Capture the cell that displays the provided text and extract its (X, Y) central coordinate. 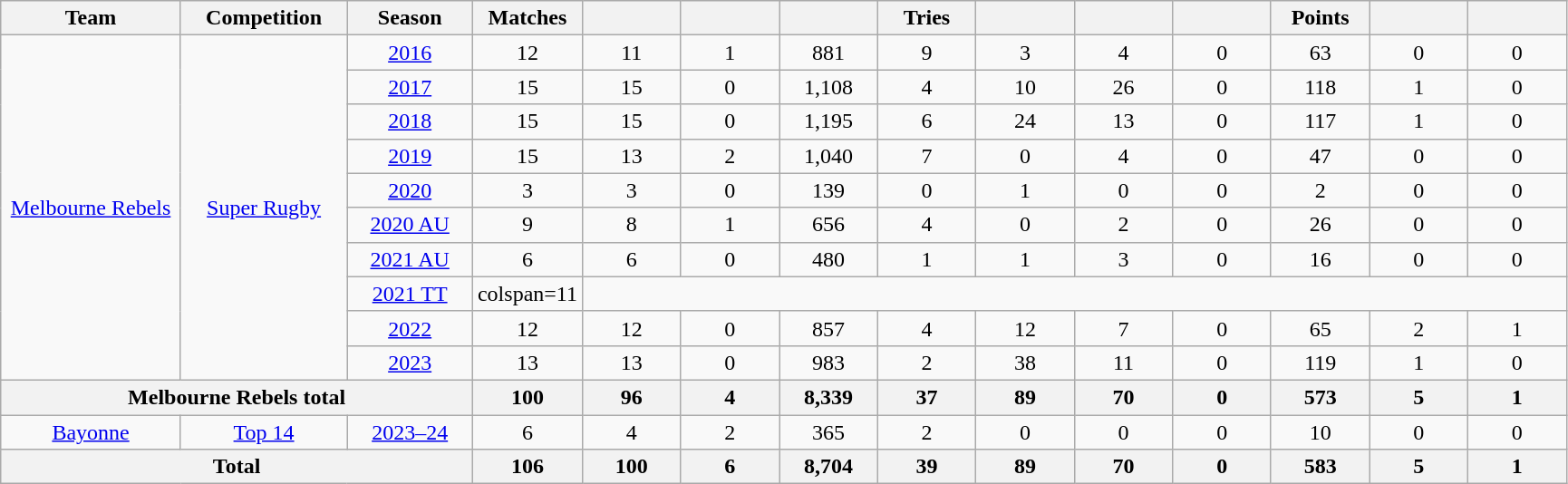
47 (1320, 156)
8 (631, 225)
857 (828, 328)
1,040 (828, 156)
1,195 (828, 121)
2020 AU (410, 225)
2020 (410, 190)
16 (1320, 259)
37 (926, 397)
Tries (926, 18)
573 (1320, 397)
2016 (410, 53)
583 (1320, 467)
96 (631, 397)
656 (828, 225)
881 (828, 53)
63 (1320, 53)
2021 TT (410, 294)
Total (237, 467)
colspan=11 (528, 294)
2022 (410, 328)
8,704 (828, 467)
106 (528, 467)
Melbourne Rebels (91, 208)
480 (828, 259)
Melbourne Rebels total (237, 397)
39 (926, 467)
1,108 (828, 87)
Matches (528, 18)
38 (1026, 363)
117 (1320, 121)
Points (1320, 18)
139 (828, 190)
2023–24 (410, 432)
24 (1026, 121)
2021 AU (410, 259)
2019 (410, 156)
Team (91, 18)
8,339 (828, 397)
Competition (264, 18)
365 (828, 432)
2017 (410, 87)
65 (1320, 328)
2018 (410, 121)
983 (828, 363)
Season (410, 18)
2023 (410, 363)
Top 14 (264, 432)
Bayonne (91, 432)
118 (1320, 87)
119 (1320, 363)
Super Rugby (264, 208)
